Capture the cell that displays the provided text and extract its [x, y] central coordinate. 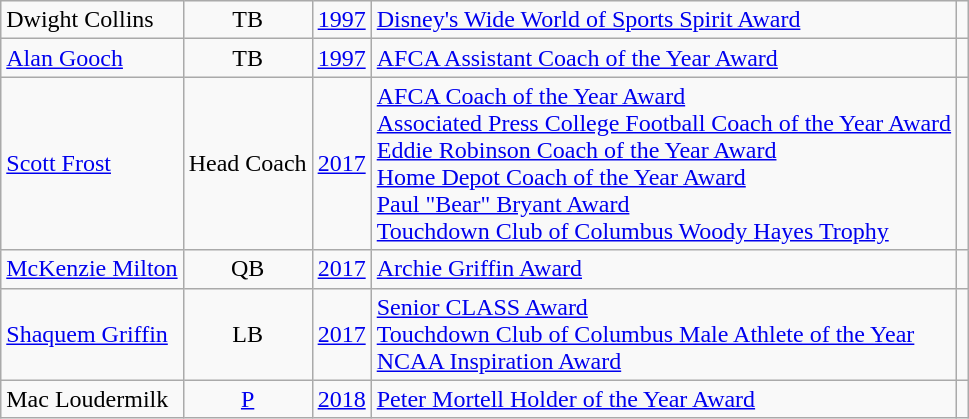
Archie Griffin Award [664, 269]
Disney's Wide World of Sports Spirit Award [664, 20]
Mac Loudermilk [92, 399]
Peter Mortell Holder of the Year Award [664, 399]
Shaquem Griffin [92, 334]
Senior CLASS AwardTouchdown Club of Columbus Male Athlete of the YearNCAA Inspiration Award [664, 334]
Head Coach [248, 164]
LB [248, 334]
2018 [342, 399]
AFCA Assistant Coach of the Year Award [664, 58]
QB [248, 269]
Scott Frost [92, 164]
Dwight Collins [92, 20]
P [248, 399]
Alan Gooch [92, 58]
McKenzie Milton [92, 269]
